For the text-containing cell, return its midpoint in [X, Y] coordinate format. 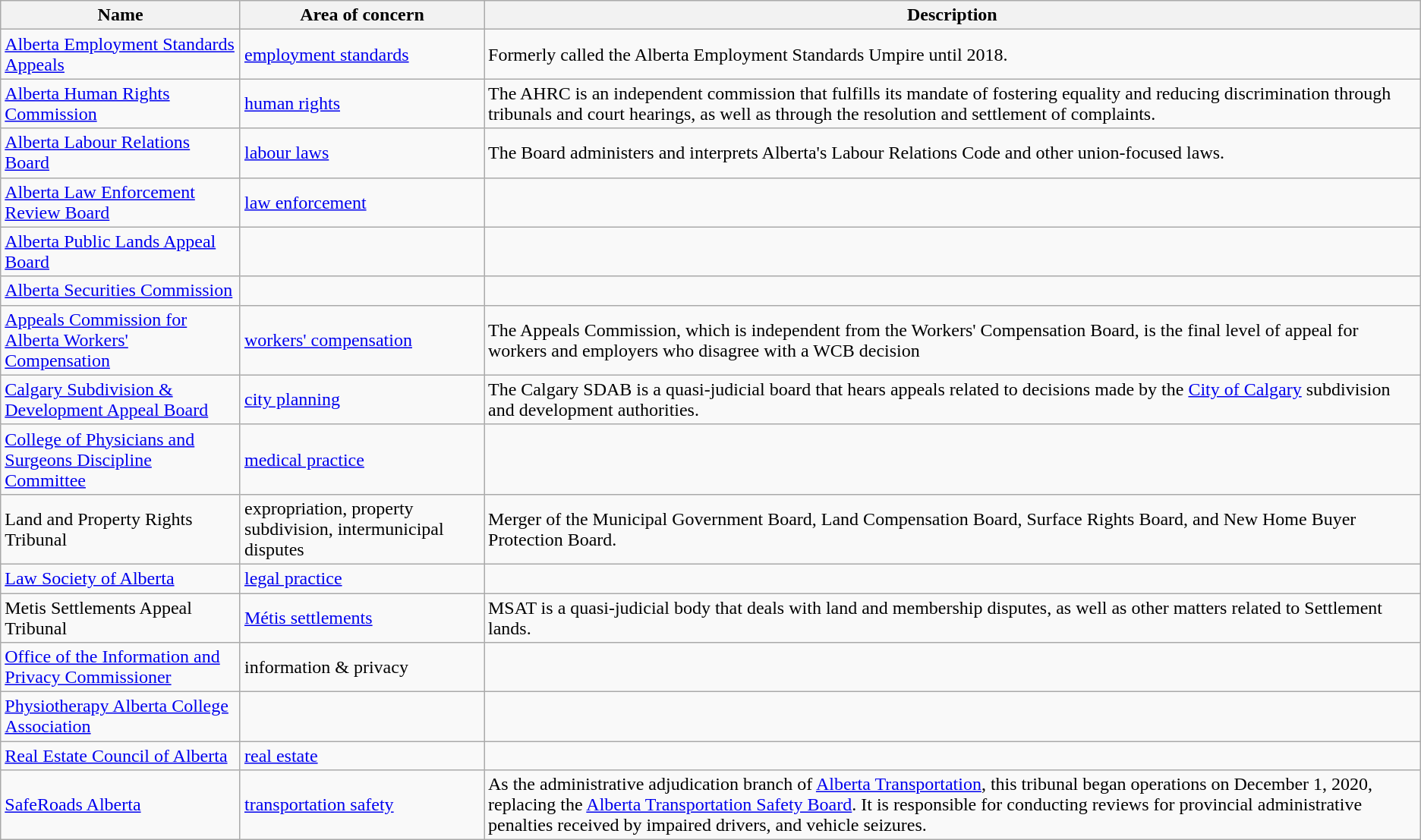
Land and Property Rights Tribunal [121, 529]
expropriation, property subdivision, intermunicipal disputes [361, 529]
Alberta Human Rights Commission [121, 103]
Area of concern [361, 15]
Alberta Public Lands Appeal Board [121, 252]
city planning [361, 399]
Metis Settlements Appeal Tribunal [121, 618]
Name [121, 15]
Physiotherapy Alberta College Association [121, 716]
Formerly called the Alberta Employment Standards Umpire until 2018. [953, 55]
law enforcement [361, 202]
Alberta Labour Relations Board [121, 153]
Alberta Securities Commission [121, 291]
Merger of the Municipal Government Board, Land Compensation Board, Surface Rights Board, and New Home Buyer Protection Board. [953, 529]
Description [953, 15]
Appeals Commission for Alberta Workers' Compensation [121, 340]
transportation safety [361, 805]
legal practice [361, 578]
SafeRoads Alberta [121, 805]
MSAT is a quasi-judicial body that deals with land and membership disputes, as well as other matters related to Settlement lands. [953, 618]
workers' compensation [361, 340]
medical practice [361, 459]
Office of the Information and Privacy Commissioner [121, 668]
real estate [361, 756]
human rights [361, 103]
information & privacy [361, 668]
College of Physicians and Surgeons Discipline Committee [121, 459]
The Board administers and interprets Alberta's Labour Relations Code and other union-focused laws. [953, 153]
labour laws [361, 153]
Calgary Subdivision & Development Appeal Board [121, 399]
Alberta Law Enforcement Review Board [121, 202]
Real Estate Council of Alberta [121, 756]
employment standards [361, 55]
Alberta Employment Standards Appeals [121, 55]
Law Society of Alberta [121, 578]
Métis settlements [361, 618]
